Detect which cell encompasses the target text, then output its (X, Y) center coordinate. 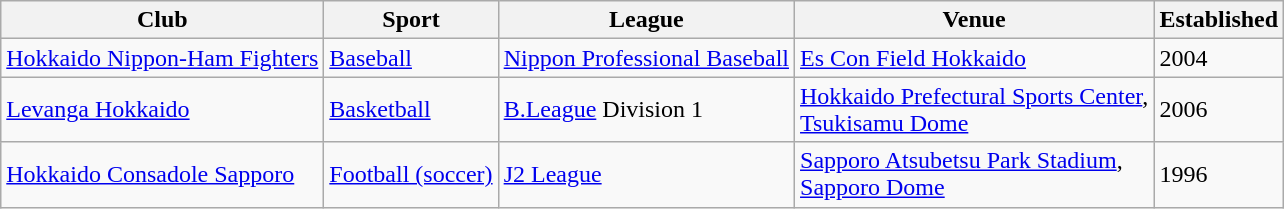
Football (soccer) (411, 174)
B.League Division 1 (646, 110)
Nippon Professional Baseball (646, 58)
Hokkaido Nippon-Ham Fighters (162, 58)
Venue (974, 20)
1996 (1219, 174)
Club (162, 20)
Baseball (411, 58)
Sapporo Atsubetsu Park Stadium,Sapporo Dome (974, 174)
League (646, 20)
Levanga Hokkaido (162, 110)
Hokkaido Consadole Sapporo (162, 174)
Established (1219, 20)
J2 League (646, 174)
Es Con Field Hokkaido (974, 58)
2006 (1219, 110)
Basketball (411, 110)
Sport (411, 20)
Hokkaido Prefectural Sports Center,Tsukisamu Dome (974, 110)
2004 (1219, 58)
